Search for the cell housing the specified text and yield its (X, Y) center coordinate. 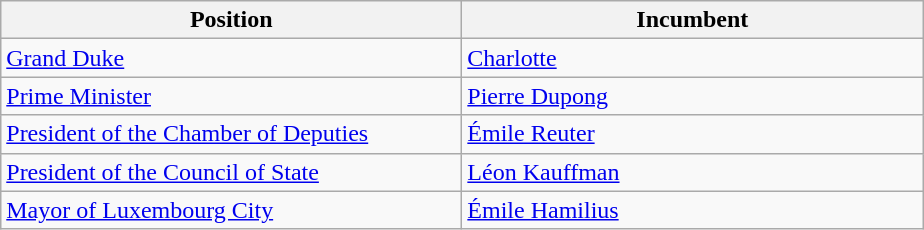
President of the Council of State (232, 172)
Léon Kauffman (692, 172)
Grand Duke (232, 58)
Pierre Dupong (692, 96)
Charlotte (692, 58)
President of the Chamber of Deputies (232, 134)
Émile Reuter (692, 134)
Position (232, 20)
Incumbent (692, 20)
Émile Hamilius (692, 210)
Prime Minister (232, 96)
Mayor of Luxembourg City (232, 210)
